Search for the cell housing the specified text and yield its [X, Y] center coordinate. 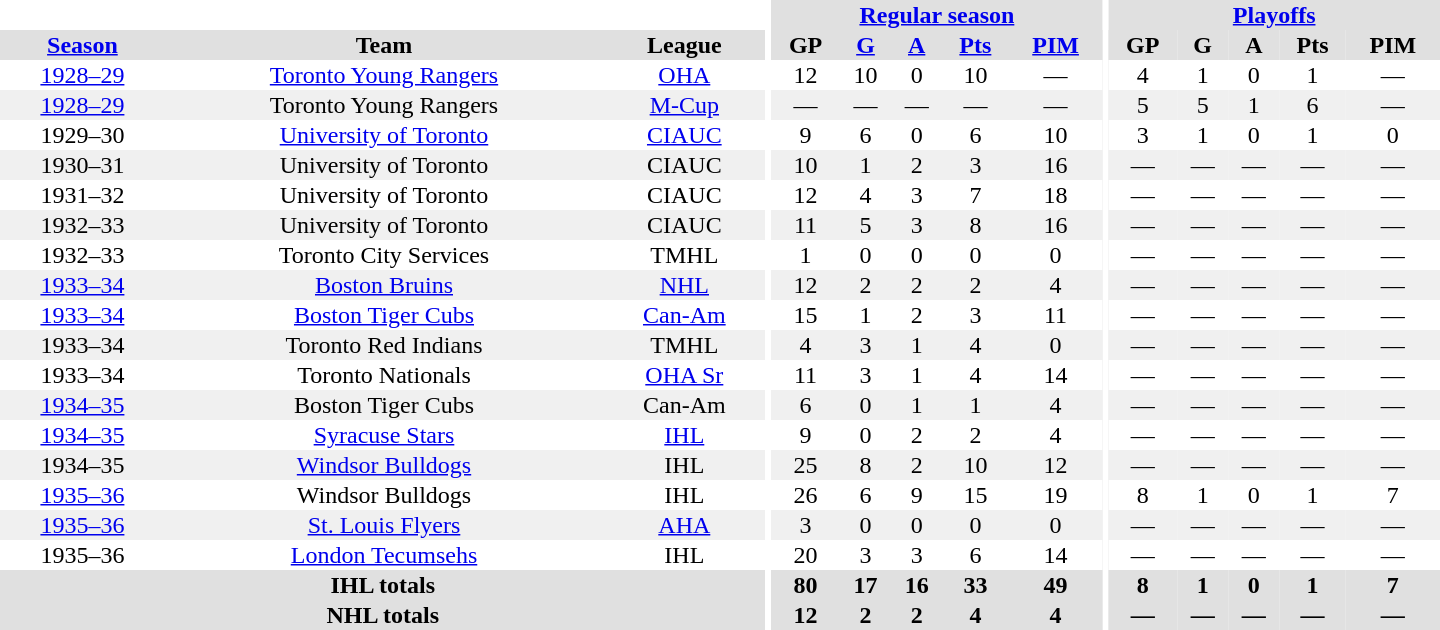
Regular season [936, 15]
17 [866, 585]
1931–32 [82, 195]
Toronto Red Indians [384, 345]
Playoffs [1274, 15]
St. Louis Flyers [384, 525]
OHA Sr [684, 375]
Toronto Nationals [384, 375]
49 [1056, 585]
Syracuse Stars [384, 435]
Boston Bruins [384, 285]
OHA [684, 75]
80 [806, 585]
1930–31 [82, 165]
M-Cup [684, 105]
NHL [684, 285]
League [684, 45]
NHL totals [382, 615]
London Tecumsehs [384, 555]
AHA [684, 525]
25 [806, 465]
IHL totals [382, 585]
Season [82, 45]
1929–30 [82, 135]
20 [806, 555]
Team [384, 45]
18 [1056, 195]
33 [975, 585]
19 [1056, 495]
26 [806, 495]
Toronto City Services [384, 255]
